Return the [x, y] coordinate for the center point of the cell that contains the specified text.  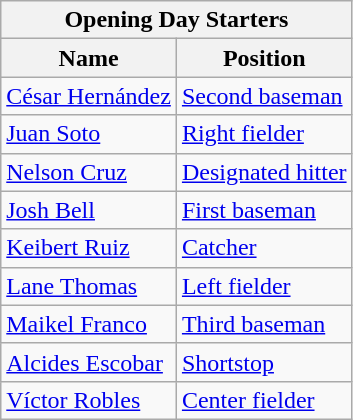
Maikel Franco [89, 324]
Víctor Robles [89, 400]
Second baseman [264, 96]
Right fielder [264, 134]
Center fielder [264, 400]
Lane Thomas [89, 286]
Josh Bell [89, 210]
Shortstop [264, 362]
Third baseman [264, 324]
Position [264, 58]
Catcher [264, 248]
Nelson Cruz [89, 172]
Opening Day Starters [176, 20]
Name [89, 58]
César Hernández [89, 96]
Left fielder [264, 286]
Juan Soto [89, 134]
Alcides Escobar [89, 362]
Designated hitter [264, 172]
First baseman [264, 210]
Keibert Ruiz [89, 248]
